Locate the cell with the specified text and output its [x, y] center coordinate. 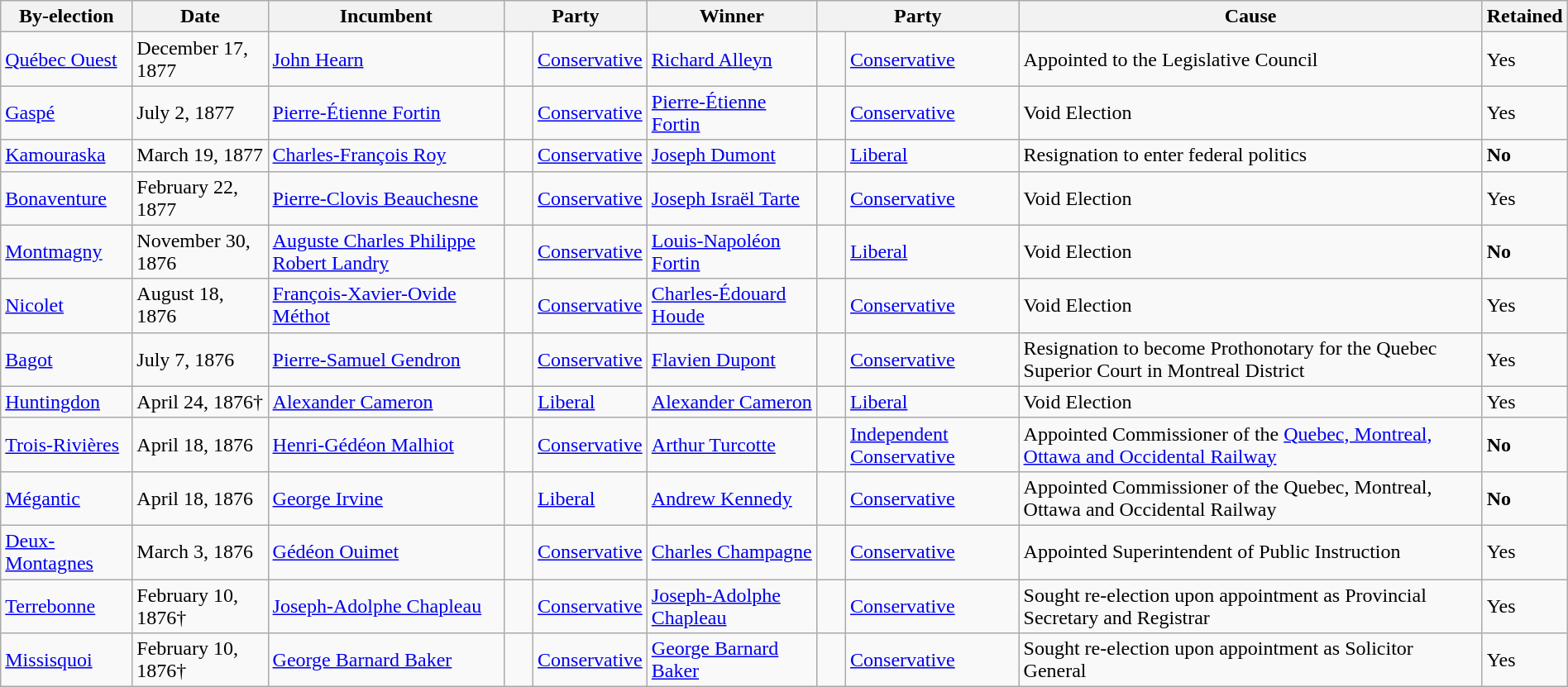
Winner [731, 17]
George Irvine [385, 498]
Montmagny [66, 251]
Pierre-Samuel Gendron [385, 359]
Sought re-election upon appointment as Solicitor General [1250, 660]
Appointed Superintendent of Public Instruction [1250, 552]
Joseph Israël Tarte [731, 198]
By-election [66, 17]
Nicolet [66, 306]
Charles-Édouard Houde [731, 306]
Kamouraska [66, 155]
July 7, 1876 [200, 359]
April 24, 1876† [200, 402]
July 2, 1877 [200, 112]
Cause [1250, 17]
Charles Champagne [731, 552]
Arthur Turcotte [731, 445]
March 3, 1876 [200, 552]
Missisquoi [66, 660]
Richard Alleyn [731, 60]
Trois-Rivières [66, 445]
Gédéon Ouimet [385, 552]
Appointed to the Legislative Council [1250, 60]
John Hearn [385, 60]
Independent Conservative [933, 445]
Joseph Dumont [731, 155]
November 30, 1876 [200, 251]
Auguste Charles Philippe Robert Landry [385, 251]
Huntingdon [66, 402]
March 19, 1877 [200, 155]
Bonaventure [66, 198]
December 17, 1877 [200, 60]
Gaspé [66, 112]
Resignation to become Prothonotary for the Quebec Superior Court in Montreal District [1250, 359]
Pierre-Clovis Beauchesne [385, 198]
August 18, 1876 [200, 306]
Bagot [66, 359]
Deux-Montagnes [66, 552]
Incumbent [385, 17]
Terrebonne [66, 605]
Flavien Dupont [731, 359]
François-Xavier-Ovide Méthot [385, 306]
Andrew Kennedy [731, 498]
Sought re-election upon appointment as Provincial Secretary and Registrar [1250, 605]
Resignation to enter federal politics [1250, 155]
Mégantic [66, 498]
Henri-Gédéon Malhiot [385, 445]
Retained [1525, 17]
Date [200, 17]
Québec Ouest [66, 60]
Charles-François Roy [385, 155]
Louis-Napoléon Fortin [731, 251]
February 22, 1877 [200, 198]
